From the cell containing the given text, extract its center point as (X, Y) coordinate. 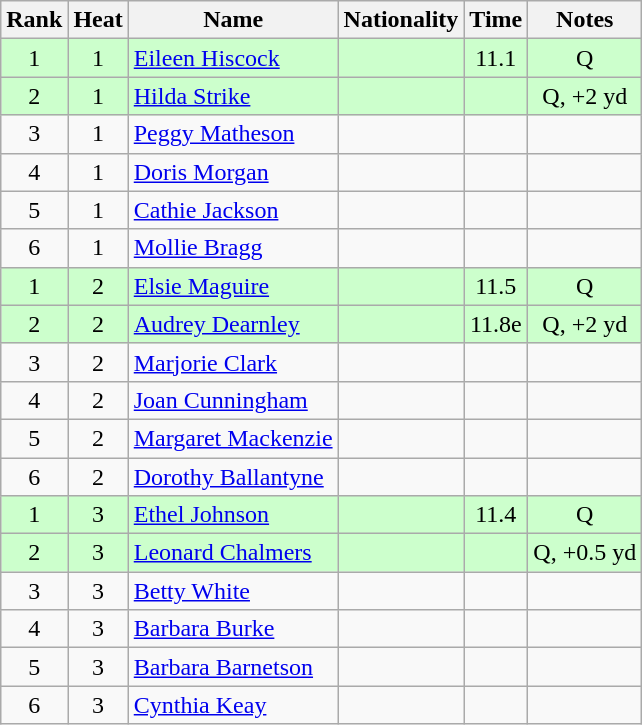
Nationality (401, 20)
Barbara Burke (233, 629)
Barbara Barnetson (233, 667)
Heat (98, 20)
Dorothy Ballantyne (233, 477)
Time (496, 20)
Cynthia Keay (233, 705)
Mollie Bragg (233, 248)
11.4 (496, 515)
11.1 (496, 58)
11.5 (496, 286)
Cathie Jackson (233, 210)
Hilda Strike (233, 96)
Ethel Johnson (233, 515)
Leonard Chalmers (233, 553)
Joan Cunningham (233, 400)
Elsie Maguire (233, 286)
Peggy Matheson (233, 134)
Betty White (233, 591)
Rank (34, 20)
Q, +0.5 yd (585, 553)
Eileen Hiscock (233, 58)
Name (233, 20)
Margaret Mackenzie (233, 438)
Notes (585, 20)
Marjorie Clark (233, 362)
11.8e (496, 324)
Audrey Dearnley (233, 324)
Doris Morgan (233, 172)
